Detect which cell encompasses the target text, then output its (X, Y) center coordinate. 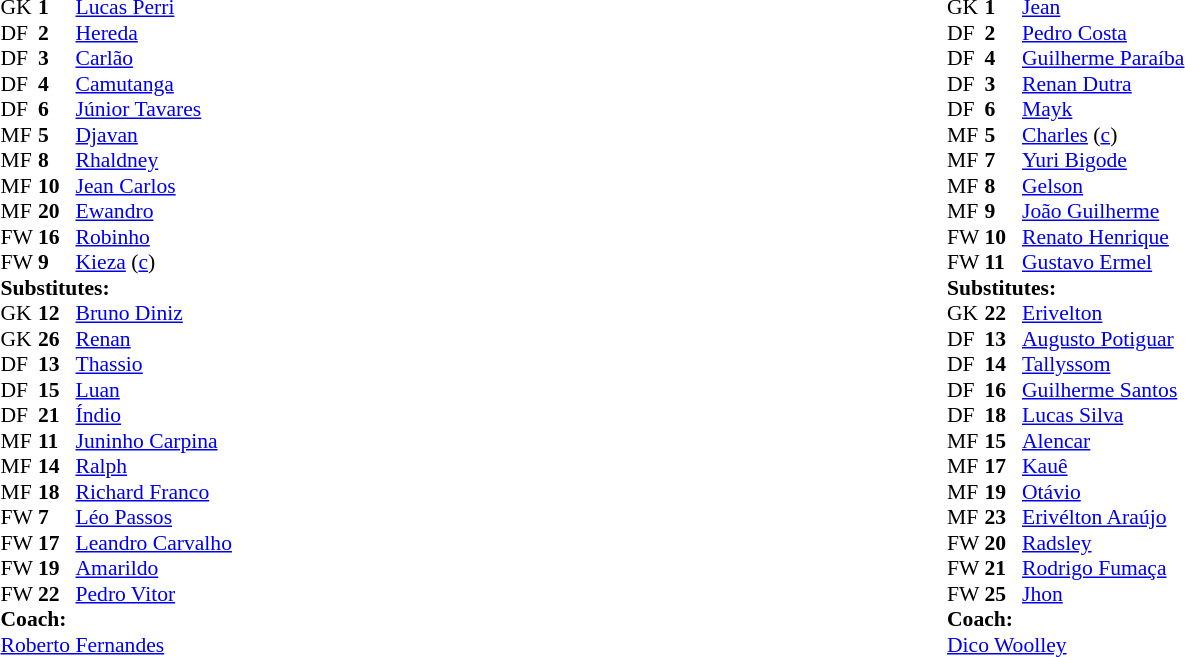
Camutanga (154, 84)
Lucas Silva (1103, 415)
Guilherme Santos (1103, 390)
Carlão (154, 59)
Pedro Costa (1103, 33)
Radsley (1103, 543)
Charles (c) (1103, 135)
Mayk (1103, 109)
João Guilherme (1103, 211)
12 (57, 313)
Guilherme Paraíba (1103, 59)
Jean Carlos (154, 186)
Luan (154, 390)
Renato Henrique (1103, 237)
Djavan (154, 135)
Kauê (1103, 467)
Otávio (1103, 492)
Renan (154, 339)
Bruno Diniz (154, 313)
Ewandro (154, 211)
Gustavo Ermel (1103, 263)
Renan Dutra (1103, 84)
Kieza (c) (154, 263)
Gelson (1103, 186)
Erivelton (1103, 313)
Leandro Carvalho (154, 543)
Richard Franco (154, 492)
Júnior Tavares (154, 109)
Ralph (154, 467)
26 (57, 339)
Tallyssom (1103, 365)
Rodrigo Fumaça (1103, 569)
Léo Passos (154, 517)
Alencar (1103, 441)
Thassio (154, 365)
Rhaldney (154, 161)
Erivélton Araújo (1103, 517)
Augusto Potiguar (1103, 339)
Índio (154, 415)
Pedro Vitor (154, 594)
Amarildo (154, 569)
25 (1003, 594)
Yuri Bigode (1103, 161)
Hereda (154, 33)
Robinho (154, 237)
Jhon (1103, 594)
23 (1003, 517)
Juninho Carpina (154, 441)
